Return the (X, Y) coordinate for the center point of the cell that contains the specified text.  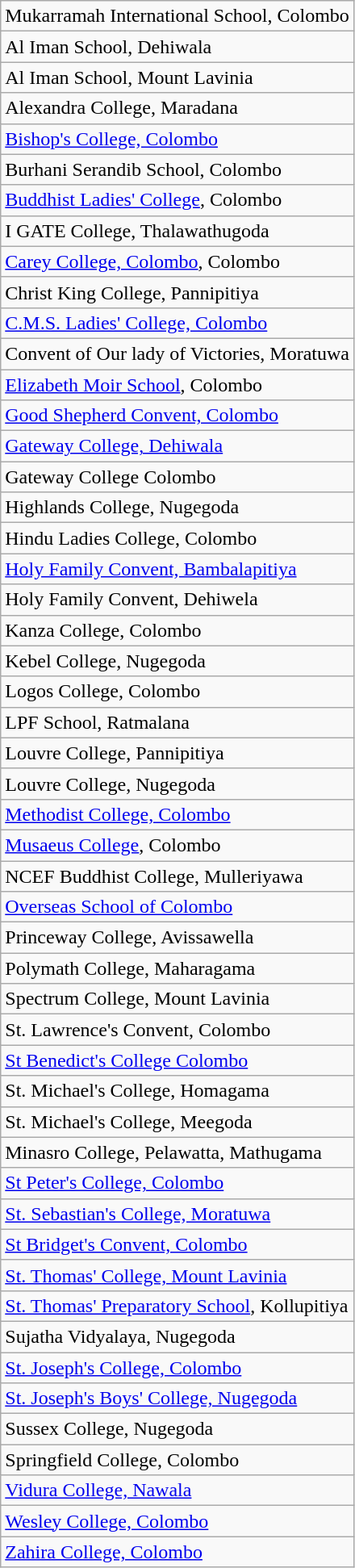
St Benedict's College Colombo (177, 1060)
Spectrum College, Mount Lavinia (177, 999)
Buddhist Ladies' College, Colombo (177, 200)
C.M.S. Ladies' College, Colombo (177, 323)
Methodist College, Colombo (177, 814)
St Bridget's Convent, Colombo (177, 1244)
St. Joseph's College, Colombo (177, 1368)
Mukarramah International School, Colombo (177, 16)
I GATE College, Thalawathugoda (177, 231)
Christ King College, Pannipitiya (177, 292)
Good Shepherd Convent, Colombo (177, 416)
Minasro College, Pelawatta, Mathugama (177, 1152)
LPF School, Ratmalana (177, 722)
Vidura College, Nawala (177, 1491)
Zahira College, Colombo (177, 1552)
Holy Family Convent, Dehiwela (177, 600)
Burhani Serandib School, Colombo (177, 169)
Elizabeth Moir School, Colombo (177, 385)
Musaeus College, Colombo (177, 845)
Gateway College Colombo (177, 477)
St. Michael's College, Homagama (177, 1091)
Logos College, Colombo (177, 692)
St Peter's College, Colombo (177, 1183)
Convent of Our lady of Victories, Moratuwa (177, 353)
NCEF Buddhist College, Mulleriyawa (177, 876)
Sujatha Vidyalaya, Nugegoda (177, 1336)
Carey College, Colombo, Colombo (177, 261)
Springfield College, Colombo (177, 1460)
Al Iman School, Dehiwala (177, 47)
Wesley College, Colombo (177, 1521)
Polymath College, Maharagama (177, 968)
Gateway College, Dehiwala (177, 446)
Al Iman School, Mount Lavinia (177, 77)
Holy Family Convent, Bambalapitiya (177, 569)
St. Joseph's Boys' College, Nugegoda (177, 1399)
Sussex College, Nugegoda (177, 1429)
Louvre College, Nugegoda (177, 784)
St. Sebastian's College, Moratuwa (177, 1214)
St. Thomas' Preparatory School, Kollupitiya (177, 1306)
St. Thomas' College, Mount Lavinia (177, 1275)
Kanza College, Colombo (177, 630)
Princeway College, Avissawella (177, 938)
Highlands College, Nugegoda (177, 508)
Hindu Ladies College, Colombo (177, 538)
Overseas School of Colombo (177, 907)
St. Michael's College, Meegoda (177, 1122)
St. Lawrence's Convent, Colombo (177, 1030)
Alexandra College, Maradana (177, 108)
Kebel College, Nugegoda (177, 661)
Bishop's College, Colombo (177, 139)
Louvre College, Pannipitiya (177, 753)
